Capture the cell that displays the provided text and extract its (x, y) central coordinate. 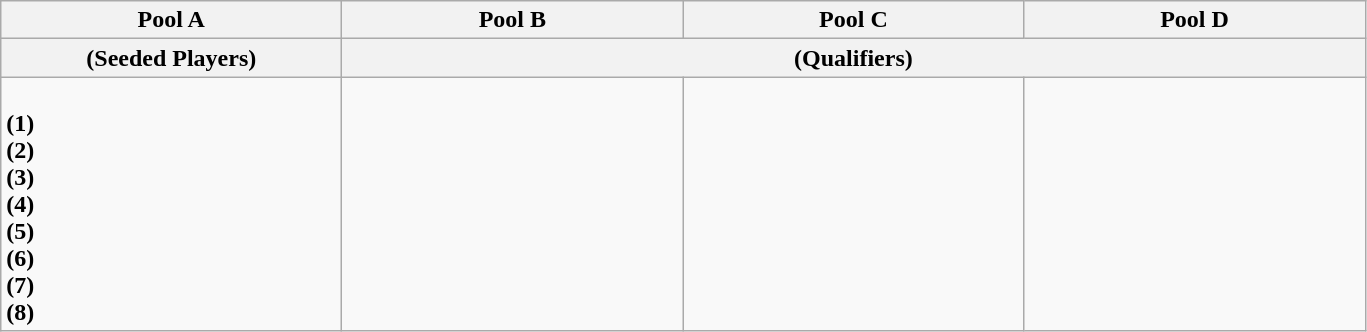
(Qualifiers) (854, 58)
(Seeded Players) (172, 58)
Pool A (172, 20)
Pool D (1194, 20)
Pool C (854, 20)
Pool B (512, 20)
(1) (2) (3) (4) (5) (6) (7) (8) (172, 204)
